Determine the (x, y) coordinate at the center of the cell enclosing the given text.  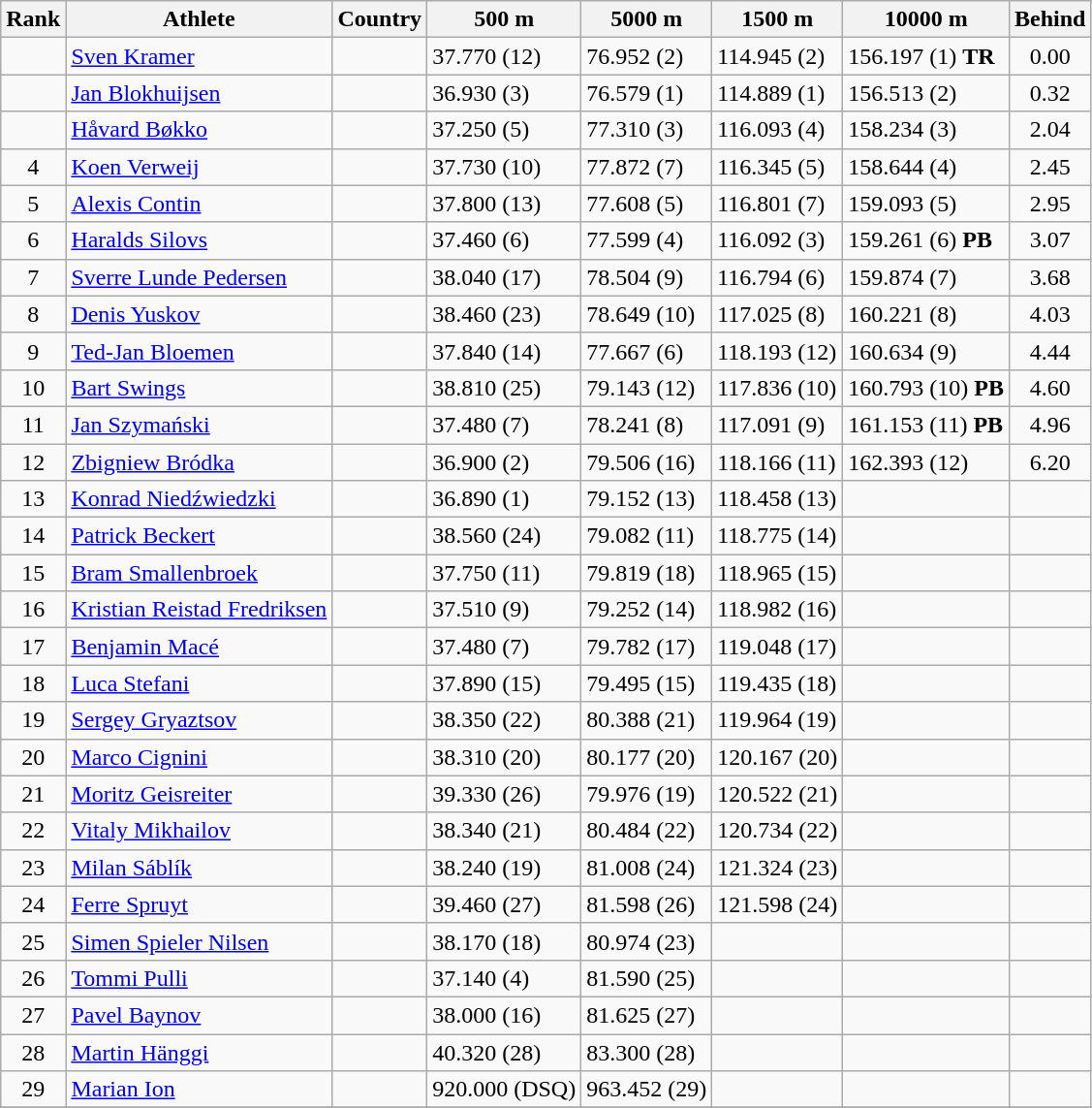
963.452 (29) (647, 1090)
10 (33, 388)
Tommi Pulli (200, 978)
119.435 (18) (777, 683)
Ted-Jan Bloemen (200, 351)
77.310 (3) (647, 130)
7 (33, 277)
0.00 (1049, 56)
158.234 (3) (926, 130)
81.008 (24) (647, 868)
Patrick Beckert (200, 536)
500 m (504, 19)
80.388 (21) (647, 720)
116.801 (7) (777, 204)
27 (33, 1015)
2.95 (1049, 204)
19 (33, 720)
38.240 (19) (504, 868)
25 (33, 941)
28 (33, 1052)
36.890 (1) (504, 499)
116.092 (3) (777, 240)
Martin Hänggi (200, 1052)
37.750 (11) (504, 573)
37.800 (13) (504, 204)
38.560 (24) (504, 536)
120.522 (21) (777, 794)
4.96 (1049, 425)
38.340 (21) (504, 831)
Håvard Bøkko (200, 130)
37.730 (10) (504, 167)
Milan Sáblík (200, 868)
1500 m (777, 19)
Denis Yuskov (200, 314)
2.04 (1049, 130)
38.000 (16) (504, 1015)
17 (33, 647)
117.025 (8) (777, 314)
159.093 (5) (926, 204)
Luca Stefani (200, 683)
4.03 (1049, 314)
79.152 (13) (647, 499)
13 (33, 499)
Kristian Reistad Fredriksen (200, 610)
117.091 (9) (777, 425)
37.770 (12) (504, 56)
78.241 (8) (647, 425)
77.608 (5) (647, 204)
77.599 (4) (647, 240)
118.775 (14) (777, 536)
79.495 (15) (647, 683)
Jan Blokhuijsen (200, 93)
159.874 (7) (926, 277)
26 (33, 978)
78.649 (10) (647, 314)
156.513 (2) (926, 93)
79.082 (11) (647, 536)
37.510 (9) (504, 610)
Country (380, 19)
14 (33, 536)
158.644 (4) (926, 167)
79.506 (16) (647, 462)
114.945 (2) (777, 56)
Behind (1049, 19)
Moritz Geisreiter (200, 794)
Ferre Spruyt (200, 904)
2.45 (1049, 167)
80.177 (20) (647, 757)
118.166 (11) (777, 462)
Sergey Gryaztsov (200, 720)
9 (33, 351)
81.590 (25) (647, 978)
121.598 (24) (777, 904)
79.143 (12) (647, 388)
121.324 (23) (777, 868)
78.504 (9) (647, 277)
Pavel Baynov (200, 1015)
80.484 (22) (647, 831)
114.889 (1) (777, 93)
160.634 (9) (926, 351)
38.170 (18) (504, 941)
79.976 (19) (647, 794)
162.393 (12) (926, 462)
29 (33, 1090)
159.261 (6) PB (926, 240)
Bram Smallenbroek (200, 573)
Vitaly Mikhailov (200, 831)
39.330 (26) (504, 794)
3.07 (1049, 240)
83.300 (28) (647, 1052)
5000 m (647, 19)
116.794 (6) (777, 277)
24 (33, 904)
38.040 (17) (504, 277)
76.952 (2) (647, 56)
11 (33, 425)
77.872 (7) (647, 167)
160.793 (10) PB (926, 388)
79.819 (18) (647, 573)
39.460 (27) (504, 904)
37.460 (6) (504, 240)
16 (33, 610)
76.579 (1) (647, 93)
40.320 (28) (504, 1052)
36.900 (2) (504, 462)
118.193 (12) (777, 351)
20 (33, 757)
Alexis Contin (200, 204)
0.32 (1049, 93)
77.667 (6) (647, 351)
18 (33, 683)
Simen Spieler Nilsen (200, 941)
37.140 (4) (504, 978)
116.345 (5) (777, 167)
4.60 (1049, 388)
37.250 (5) (504, 130)
4 (33, 167)
81.625 (27) (647, 1015)
118.982 (16) (777, 610)
Athlete (200, 19)
6 (33, 240)
81.598 (26) (647, 904)
Haralds Silovs (200, 240)
Sven Kramer (200, 56)
37.840 (14) (504, 351)
12 (33, 462)
38.810 (25) (504, 388)
116.093 (4) (777, 130)
37.890 (15) (504, 683)
Koen Verweij (200, 167)
118.965 (15) (777, 573)
Marco Cignini (200, 757)
21 (33, 794)
4.44 (1049, 351)
156.197 (1) TR (926, 56)
Jan Szymański (200, 425)
Benjamin Macé (200, 647)
36.930 (3) (504, 93)
23 (33, 868)
80.974 (23) (647, 941)
118.458 (13) (777, 499)
38.310 (20) (504, 757)
22 (33, 831)
Rank (33, 19)
Sverre Lunde Pedersen (200, 277)
38.460 (23) (504, 314)
15 (33, 573)
79.252 (14) (647, 610)
119.964 (19) (777, 720)
920.000 (DSQ) (504, 1090)
161.153 (11) PB (926, 425)
38.350 (22) (504, 720)
6.20 (1049, 462)
117.836 (10) (777, 388)
Zbigniew Bródka (200, 462)
160.221 (8) (926, 314)
79.782 (17) (647, 647)
3.68 (1049, 277)
Bart Swings (200, 388)
119.048 (17) (777, 647)
120.734 (22) (777, 831)
8 (33, 314)
Konrad Niedźwiedzki (200, 499)
10000 m (926, 19)
120.167 (20) (777, 757)
Marian Ion (200, 1090)
5 (33, 204)
